Extract the [x, y] coordinate from the center of the cell holding the provided text.  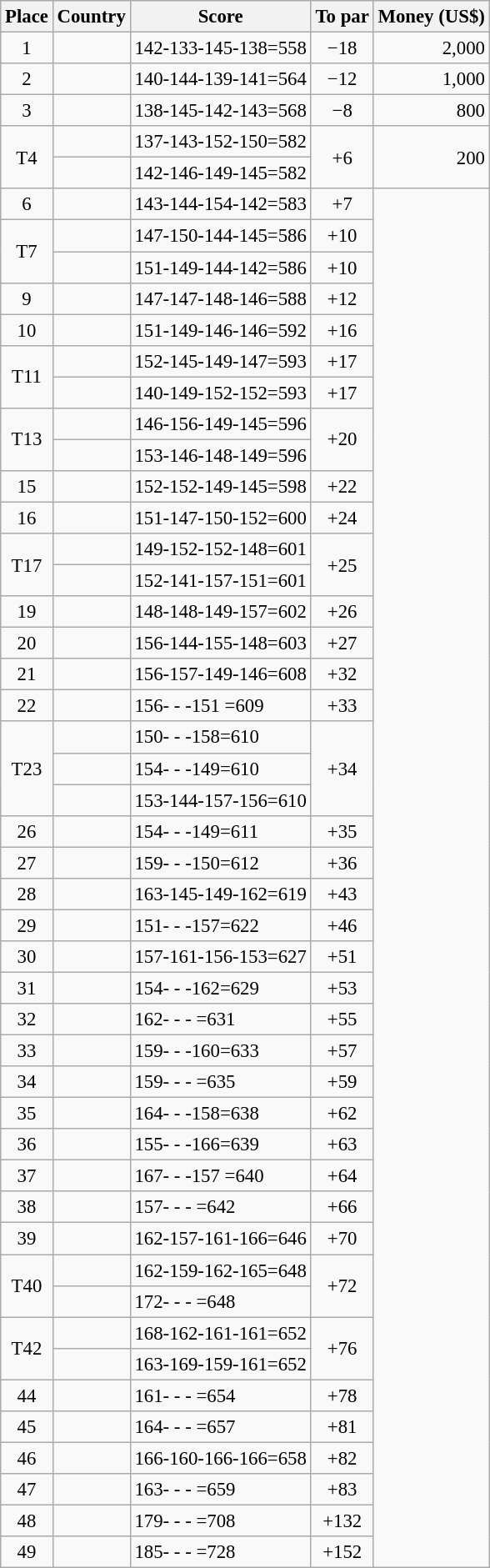
19 [27, 612]
+55 [342, 1019]
44 [27, 1395]
155- - -166=639 [220, 1145]
T17 [27, 565]
38 [27, 1208]
21 [27, 674]
+132 [342, 1520]
140-149-152-152=593 [220, 393]
+81 [342, 1427]
T23 [27, 769]
+7 [342, 204]
+20 [342, 440]
156-157-149-146=608 [220, 674]
+33 [342, 706]
151-147-150-152=600 [220, 518]
45 [27, 1427]
153-146-148-149=596 [220, 455]
31 [27, 988]
−12 [342, 79]
162- - - =631 [220, 1019]
+78 [342, 1395]
+62 [342, 1114]
154- - -162=629 [220, 988]
149-152-152-148=601 [220, 549]
To par [342, 17]
33 [27, 1051]
154- - -149=610 [220, 769]
34 [27, 1082]
T40 [27, 1285]
159- - -160=633 [220, 1051]
+35 [342, 831]
157- - - =642 [220, 1208]
142-146-149-145=582 [220, 173]
27 [27, 863]
6 [27, 204]
137-143-152-150=582 [220, 142]
48 [27, 1520]
152-152-149-145=598 [220, 487]
+57 [342, 1051]
3 [27, 111]
151-149-146-146=592 [220, 330]
36 [27, 1145]
−18 [342, 48]
+12 [342, 298]
163-145-149-162=619 [220, 894]
+36 [342, 863]
168-162-161-161=652 [220, 1333]
+22 [342, 487]
+25 [342, 565]
162-157-161-166=646 [220, 1239]
28 [27, 894]
+63 [342, 1145]
+53 [342, 988]
29 [27, 925]
10 [27, 330]
+16 [342, 330]
−8 [342, 111]
+34 [342, 769]
30 [27, 957]
148-148-149-157=602 [220, 612]
138-145-142-143=568 [220, 111]
162-159-162-165=648 [220, 1270]
154- - -149=611 [220, 831]
146-156-149-145=596 [220, 424]
Country [92, 17]
+70 [342, 1239]
143-144-154-142=583 [220, 204]
147-147-148-146=588 [220, 298]
153-144-157-156=610 [220, 800]
1 [27, 48]
+24 [342, 518]
35 [27, 1114]
161- - - =654 [220, 1395]
+76 [342, 1349]
+46 [342, 925]
167- - -157 =640 [220, 1176]
32 [27, 1019]
159- - - =635 [220, 1082]
166-160-166-166=658 [220, 1458]
156-144-155-148=603 [220, 644]
147-150-144-145=586 [220, 236]
49 [27, 1552]
+59 [342, 1082]
150- - -158=610 [220, 738]
+83 [342, 1490]
Place [27, 17]
+6 [342, 157]
152-145-149-147=593 [220, 361]
164- - - =657 [220, 1427]
47 [27, 1490]
+82 [342, 1458]
+72 [342, 1285]
T7 [27, 252]
163- - - =659 [220, 1490]
+66 [342, 1208]
152-141-157-151=601 [220, 581]
T13 [27, 440]
151-149-144-142=586 [220, 268]
156- - -151 =609 [220, 706]
+51 [342, 957]
+43 [342, 894]
T11 [27, 377]
22 [27, 706]
142-133-145-138=558 [220, 48]
16 [27, 518]
20 [27, 644]
163-169-159-161=652 [220, 1364]
800 [432, 111]
T4 [27, 157]
151- - -157=622 [220, 925]
46 [27, 1458]
+152 [342, 1552]
+27 [342, 644]
2,000 [432, 48]
Money (US$) [432, 17]
1,000 [432, 79]
+64 [342, 1176]
200 [432, 157]
37 [27, 1176]
+26 [342, 612]
T42 [27, 1349]
159- - -150=612 [220, 863]
157-161-156-153=627 [220, 957]
140-144-139-141=564 [220, 79]
172- - - =648 [220, 1301]
9 [27, 298]
39 [27, 1239]
185- - - =728 [220, 1552]
164- - -158=638 [220, 1114]
Score [220, 17]
15 [27, 487]
26 [27, 831]
+32 [342, 674]
2 [27, 79]
179- - - =708 [220, 1520]
